Output the (x, y) coordinate of the center of the cell containing the given text.  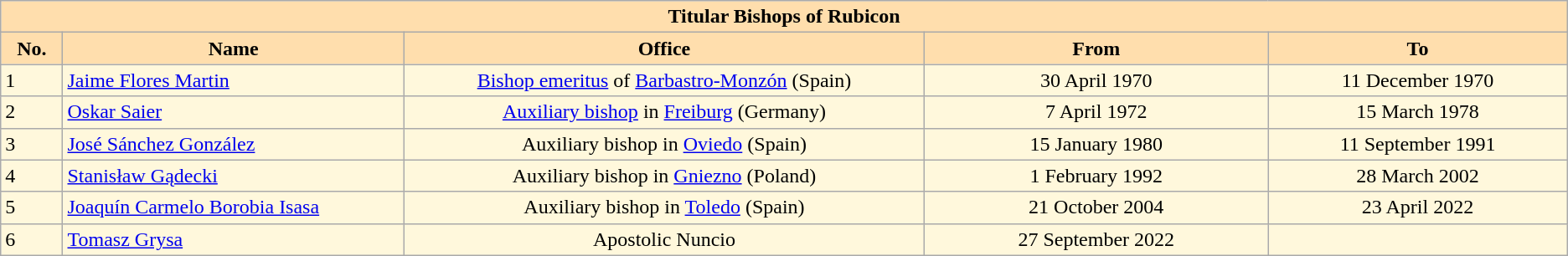
Jaime Flores Martin (233, 80)
Auxiliary bishop in Oviedo (Spain) (663, 144)
11 September 1991 (1417, 144)
Titular Bishops of Rubicon (784, 17)
Stanisław Gądecki (233, 176)
27 September 2022 (1096, 239)
1 (32, 80)
11 December 1970 (1417, 80)
Auxiliary bishop in Freiburg (Germany) (663, 112)
Tomasz Grysa (233, 239)
3 (32, 144)
6 (32, 239)
Apostolic Nuncio (663, 239)
From (1096, 49)
23 April 2022 (1417, 207)
To (1417, 49)
30 April 1970 (1096, 80)
28 March 2002 (1417, 176)
21 October 2004 (1096, 207)
7 April 1972 (1096, 112)
15 January 1980 (1096, 144)
Auxiliary bishop in Gniezno (Poland) (663, 176)
2 (32, 112)
Auxiliary bishop in Toledo (Spain) (663, 207)
Office (663, 49)
Bishop emeritus of Barbastro-Monzón (Spain) (663, 80)
5 (32, 207)
1 February 1992 (1096, 176)
Name (233, 49)
José Sánchez González (233, 144)
No. (32, 49)
Oskar Saier (233, 112)
4 (32, 176)
15 March 1978 (1417, 112)
Joaquín Carmelo Borobia Isasa (233, 207)
